Identify which cell holds the provided text, then report its [x, y] central coordinate. 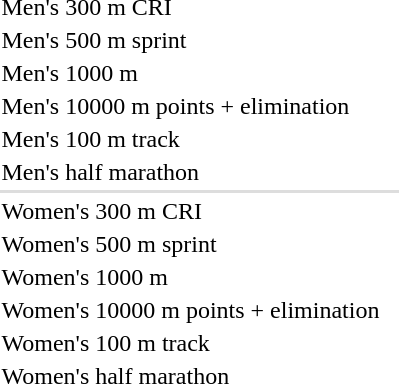
Men's 1000 m [190, 73]
Women's 1000 m [190, 277]
Women's 300 m CRI [190, 211]
Women's 500 m sprint [190, 244]
Men's 100 m track [190, 139]
Men's 10000 m points + elimination [190, 106]
Women's 10000 m points + elimination [190, 310]
Men's 500 m sprint [190, 40]
Men's half marathon [190, 172]
Women's 100 m track [190, 343]
